Capture the cell that displays the provided text and extract its (X, Y) central coordinate. 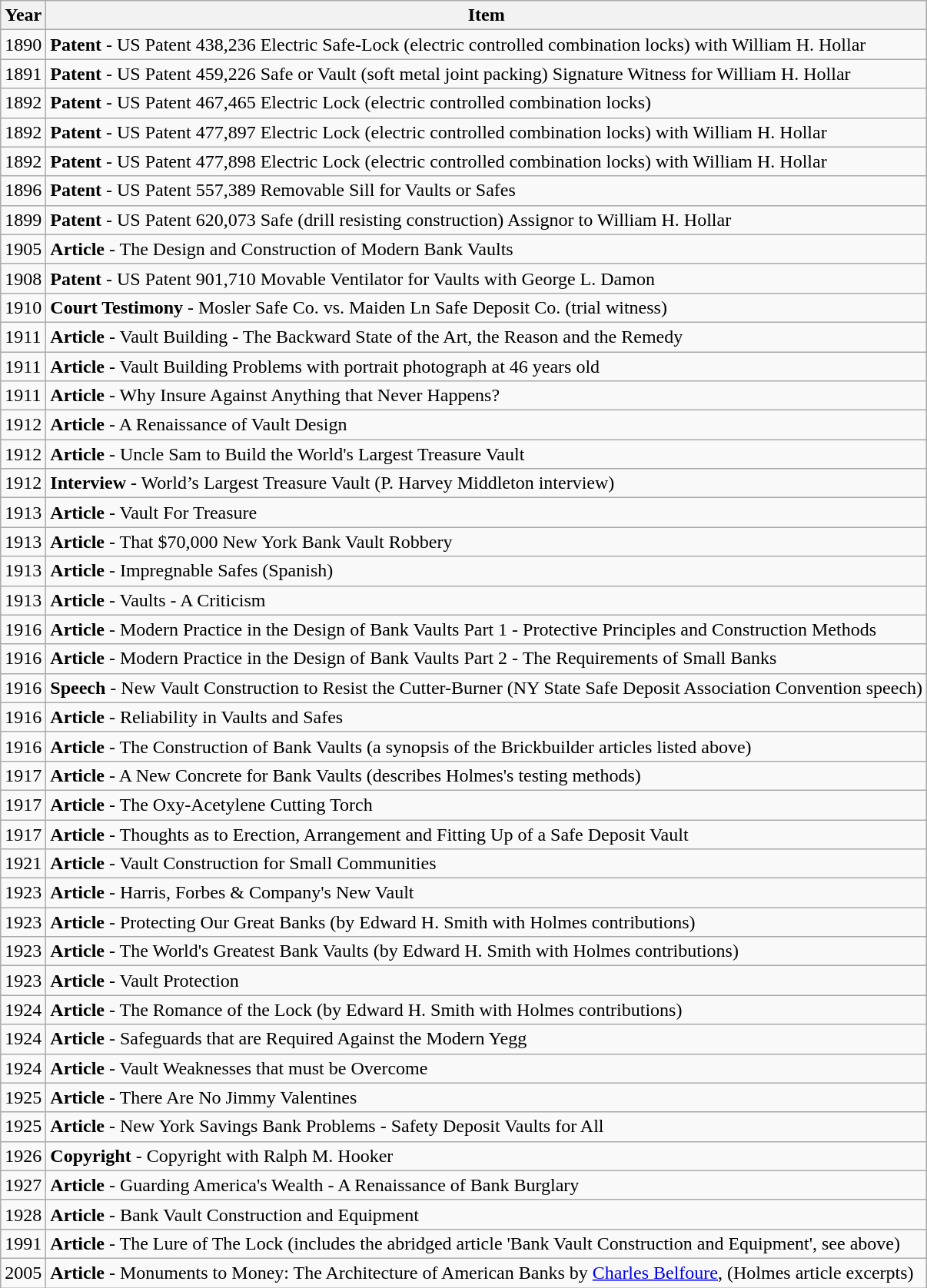
Article - The Oxy-Acetylene Cutting Torch (487, 805)
Patent - US Patent 620,073 Safe (drill resisting construction) Assignor to William H. Hollar (487, 220)
Article - Safeguards that are Required Against the Modern Yegg (487, 1039)
Patent - US Patent 901,710 Movable Ventilator for Vaults with George L. Damon (487, 278)
Article - Reliability in Vaults and Safes (487, 717)
1991 (23, 1243)
Item (487, 15)
Article - The Construction of Bank Vaults (a synopsis of the Brickbuilder articles listed above) (487, 746)
Article - New York Savings Bank Problems - Safety Deposit Vaults for All (487, 1127)
Patent - US Patent 477,898 Electric Lock (electric controlled combination locks) with William H. Hollar (487, 161)
Article - Harris, Forbes & Company's New Vault (487, 893)
Article - The Design and Construction of Modern Bank Vaults (487, 249)
Speech - New Vault Construction to Resist the Cutter-Burner (NY State Safe Deposit Association Convention speech) (487, 688)
Patent - US Patent 467,465 Electric Lock (electric controlled combination locks) (487, 103)
Article - Protecting Our Great Banks (by Edward H. Smith with Holmes contributions) (487, 922)
1926 (23, 1156)
Article - Modern Practice in the Design of Bank Vaults Part 2 - The Requirements of Small Banks (487, 659)
Article - The World's Greatest Bank Vaults (by Edward H. Smith with Holmes contributions) (487, 951)
2005 (23, 1273)
Article - The Romance of the Lock (by Edward H. Smith with Holmes contributions) (487, 1010)
Article - The Lure of The Lock (includes the abridged article 'Bank Vault Construction and Equipment', see above) (487, 1243)
Article - Vault Construction for Small Communities (487, 864)
1896 (23, 191)
Article - A Renaissance of Vault Design (487, 425)
Article - There Are No Jimmy Valentines (487, 1097)
Patent - US Patent 459,226 Safe or Vault (soft metal joint packing) Signature Witness for William H. Hollar (487, 74)
Article - Thoughts as to Erection, Arrangement and Fitting Up of a Safe Deposit Vault (487, 834)
Article - Vault For Treasure (487, 513)
Article - That $70,000 New York Bank Vault Robbery (487, 542)
1921 (23, 864)
1928 (23, 1214)
Article - Uncle Sam to Build the World's Largest Treasure Vault (487, 454)
Copyright - Copyright with Ralph M. Hooker (487, 1156)
Patent - US Patent 438,236 Electric Safe-Lock (electric controlled combination locks) with William H. Hollar (487, 45)
Article - Impregnable Safes (Spanish) (487, 571)
Article - Vaults - A Criticism (487, 600)
Article - Vault Building - The Backward State of the Art, the Reason and the Remedy (487, 337)
1890 (23, 45)
1908 (23, 278)
Article - Bank Vault Construction and Equipment (487, 1214)
Article - Vault Building Problems with portrait photograph at 46 years old (487, 367)
Article - Vault Weaknesses that must be Overcome (487, 1068)
Article - Vault Protection (487, 981)
1910 (23, 307)
Year (23, 15)
Article - Modern Practice in the Design of Bank Vaults Part 1 - Protective Principles and Construction Methods (487, 629)
Article - Guarding America's Wealth - A Renaissance of Bank Burglary (487, 1185)
Patent - US Patent 557,389 Removable Sill for Vaults or Safes (487, 191)
1927 (23, 1185)
1899 (23, 220)
Court Testimony - Mosler Safe Co. vs. Maiden Ln Safe Deposit Co. (trial witness) (487, 307)
Article - Monuments to Money: The Architecture of American Banks by Charles Belfoure, (Holmes article excerpts) (487, 1273)
Article - A New Concrete for Bank Vaults (describes Holmes's testing methods) (487, 775)
1891 (23, 74)
Patent - US Patent 477,897 Electric Lock (electric controlled combination locks) with William H. Hollar (487, 132)
Article - Why Insure Against Anything that Never Happens? (487, 396)
Interview - World’s Largest Treasure Vault (P. Harvey Middleton interview) (487, 483)
1905 (23, 249)
